Extract the (x, y) coordinate from the center of the cell holding the provided text.  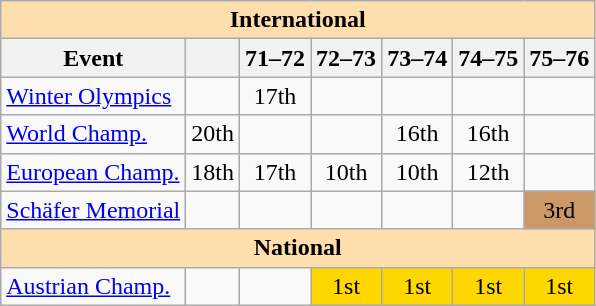
Event (94, 58)
3rd (560, 210)
73–74 (418, 58)
18th (213, 172)
European Champ. (94, 172)
International (298, 20)
72–73 (346, 58)
National (298, 248)
12th (488, 172)
Austrian Champ. (94, 286)
Schäfer Memorial (94, 210)
75–76 (560, 58)
20th (213, 134)
Winter Olympics (94, 96)
74–75 (488, 58)
World Champ. (94, 134)
71–72 (274, 58)
